Search for the cell housing the specified text and yield its [X, Y] center coordinate. 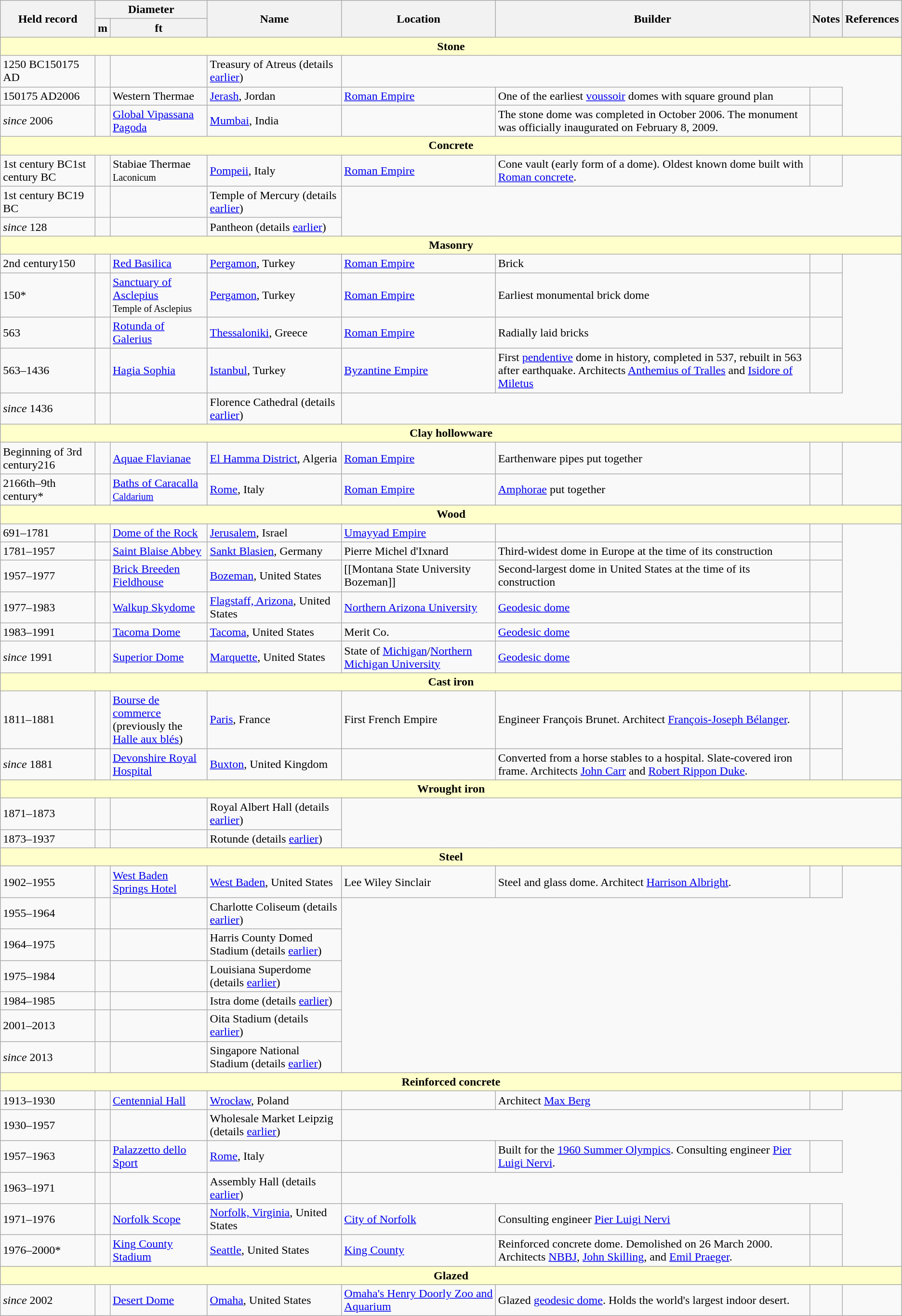
563–1436 [48, 371]
Pompeii, Italy [275, 171]
1902–1955 [48, 882]
Western Thermae [159, 96]
Royal Albert Hall (details earlier) [275, 814]
Paris, France [275, 719]
1977–1983 [48, 607]
Singapore National Stadium (details earlier) [275, 1057]
The stone dome was completed in October 2006. The monument was officially inaugurated on February 8, 2009. [652, 121]
Assembly Hall (details earlier) [275, 1188]
Diameter [151, 10]
Reinforced concrete dome. Demolished on 26 March 2000. Architects NBBJ, John Skilling, and Emil Praeger. [652, 1250]
Bozeman, United States [275, 576]
Glazed geodesic dome. Holds the world's largest indoor desert. [652, 1301]
1964–1975 [48, 945]
Notes [826, 19]
Name [275, 19]
Merit Co. [418, 632]
1975–1984 [48, 976]
Saint Blaise Abbey [159, 551]
Steel and glass dome. Architect Harrison Albright. [652, 882]
Seattle, United States [275, 1250]
1781–1957 [48, 551]
One of the earliest voussoir domes with square ground plan [652, 96]
Charlotte Coliseum (details earlier) [275, 913]
Built for the 1960 Summer Olympics. Consulting engineer Pier Luigi Nervi. [652, 1156]
Northern Arizona University [418, 607]
Walkup Skydome [159, 607]
Earliest monumental brick dome [652, 295]
150175 AD2006 [48, 96]
Wrocław, Poland [275, 1100]
1957–1963 [48, 1156]
Pierre Michel d'Ixnard [418, 551]
Location [418, 19]
since 1991 [48, 657]
Wholesale Market Leipzig (details earlier) [275, 1125]
1963–1971 [48, 1188]
1976–2000* [48, 1250]
Consulting engineer Pier Luigi Nervi [652, 1220]
Thessaloniki, Greece [275, 333]
Global Vipassana Pagoda [159, 121]
1811–1881 [48, 719]
Louisiana Superdome (details earlier) [275, 976]
since 2013 [48, 1057]
Aquae Flavianae [159, 458]
West Baden, United States [275, 882]
Florence Cathedral (details earlier) [275, 409]
Radially laid bricks [652, 333]
Wood [451, 514]
1930–1957 [48, 1125]
Reinforced concrete [451, 1082]
m [102, 28]
Mumbai, India [275, 121]
563 [48, 333]
Bourse de commerce(previously the Halle aux blés) [159, 719]
2nd century150 [48, 263]
Brick [652, 263]
Held record [48, 19]
Engineer François Brunet. Architect François-Joseph Bélanger. [652, 719]
Stabiae ThermaeLaconicum [159, 171]
Red Basilica [159, 263]
1913–1930 [48, 1100]
since 1436 [48, 409]
State of Michigan/Northern Michigan University [418, 657]
1st century BC1st century BC [48, 171]
Masonry [451, 245]
2001–2013 [48, 1026]
691–1781 [48, 533]
[[Montana State University Bozeman]] [418, 576]
Lee Wiley Sinclair [418, 882]
Glazed [451, 1276]
Earthenware pipes put together [652, 458]
Amphorae put together [652, 490]
City of Norfolk [418, 1220]
Jerash, Jordan [275, 96]
King County [418, 1250]
Rotunde (details earlier) [275, 839]
Devonshire Royal Hospital [159, 764]
Byzantine Empire [418, 371]
Temple of Mercury (details earlier) [275, 201]
Sanctuary of AsclepiusTemple of Asclepius [159, 295]
Pantheon (details earlier) [275, 227]
Jerusalem, Israel [275, 533]
Harris County Domed Stadium (details earlier) [275, 945]
Istra dome (details earlier) [275, 1001]
Norfolk, Virginia, United States [275, 1220]
Cone vault (early form of a dome). Oldest known dome built with Roman concrete. [652, 171]
Concrete [451, 146]
Wrought iron [451, 789]
Istanbul, Turkey [275, 371]
since 2006 [48, 121]
Clay hollowware [451, 433]
Norfolk Scope [159, 1220]
Marquette, United States [275, 657]
Hagia Sophia [159, 371]
Second-largest dome in United States at the time of its construction [652, 576]
1st century BC19 BC [48, 201]
since 128 [48, 227]
1871–1873 [48, 814]
Brick Breeden Fieldhouse [159, 576]
Dome of the Rock [159, 533]
since 1881 [48, 764]
Treasury of Atreus (details earlier) [275, 71]
Tacoma Dome [159, 632]
1250 BC150175 AD [48, 71]
King County Stadium [159, 1250]
1983–1991 [48, 632]
El Hamma District, Algeria [275, 458]
First pendentive dome in history, completed in 537, rebuilt in 563 after earthquake. Architects Anthemius of Tralles and Isidore of Miletus [652, 371]
Stone [451, 46]
Builder [652, 19]
References [872, 19]
Superior Dome [159, 657]
since 2002 [48, 1301]
Baths of CaracallaCaldarium [159, 490]
Tacoma, United States [275, 632]
Flagstaff, Arizona, United States [275, 607]
Umayyad Empire [418, 533]
Rotunda of Galerius [159, 333]
Converted from a horse stables to a hospital. Slate-covered iron frame. Architects John Carr and Robert Rippon Duke. [652, 764]
1873–1937 [48, 839]
1957–1977 [48, 576]
Third-widest dome in Europe at the time of its construction [652, 551]
Oita Stadium (details earlier) [275, 1026]
Architect Max Berg [652, 1100]
Centennial Hall [159, 1100]
1971–1976 [48, 1220]
West Baden Springs Hotel [159, 882]
2166th–9th century* [48, 490]
Steel [451, 857]
Omaha's Henry Doorly Zoo and Aquarium [418, 1301]
Cast iron [451, 682]
First French Empire [418, 719]
1984–1985 [48, 1001]
Omaha, United States [275, 1301]
Palazzetto dello Sport [159, 1156]
150* [48, 295]
ft [159, 28]
Beginning of 3rd century216 [48, 458]
Desert Dome [159, 1301]
1955–1964 [48, 913]
Sankt Blasien, Germany [275, 551]
Buxton, United Kingdom [275, 764]
